Locate the cell with the specified text and output its [x, y] center coordinate. 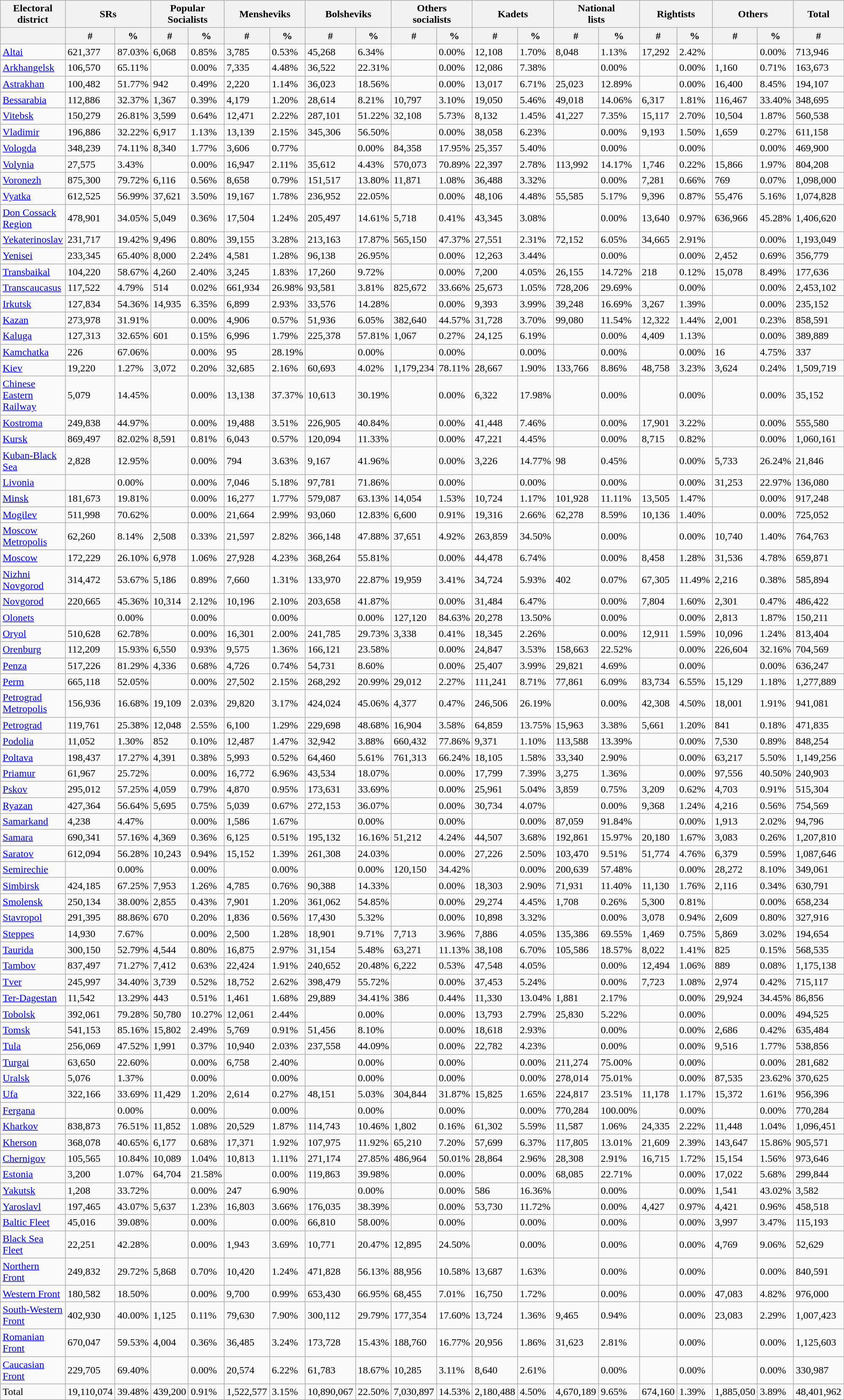
1,367 [169, 100]
278,014 [576, 1078]
4,703 [735, 789]
11,852 [169, 1126]
250,134 [90, 902]
87,535 [735, 1078]
113,992 [576, 164]
7,046 [247, 482]
34.41% [374, 998]
5.17% [619, 196]
424,185 [90, 886]
2,001 [735, 320]
114,743 [331, 1126]
17.87% [374, 240]
1,509,719 [819, 368]
29.69% [619, 288]
96,138 [331, 256]
20.99% [374, 682]
Tula [33, 1046]
715,117 [819, 982]
13.39% [619, 741]
71,931 [576, 886]
60,693 [331, 368]
16,772 [247, 773]
18,345 [495, 634]
117,805 [576, 1142]
4,870 [247, 789]
246,506 [495, 703]
3,859 [576, 789]
127,834 [90, 304]
653,430 [331, 1293]
4,581 [247, 256]
300,112 [331, 1315]
54.36% [133, 304]
18,752 [247, 982]
16,301 [247, 634]
12.83% [374, 515]
361,062 [331, 902]
11.11% [619, 498]
11.92% [374, 1142]
32,942 [331, 741]
322,166 [90, 1094]
4,369 [169, 838]
25.72% [133, 773]
45.06% [374, 703]
11.13% [454, 950]
15.93% [133, 650]
101,928 [576, 498]
Taurida [33, 950]
Tambov [33, 966]
366,148 [331, 536]
917,248 [819, 498]
11.49% [695, 580]
44.97% [133, 423]
3,739 [169, 982]
PopularSocialists [188, 14]
78.11% [454, 368]
45.28% [776, 218]
103,470 [576, 854]
1.97% [776, 164]
Ryazan [33, 806]
1,836 [247, 918]
224,817 [576, 1094]
12,471 [247, 116]
287,101 [331, 116]
16 [735, 352]
3.11% [454, 1370]
9.65% [619, 1392]
21.58% [207, 1174]
22.50% [374, 1392]
4,427 [659, 1207]
2.00% [288, 634]
4,377 [414, 703]
1,060,161 [819, 439]
75.00% [619, 1062]
26.19% [535, 703]
63,217 [735, 757]
704,569 [819, 650]
1,522,577 [247, 1392]
8,640 [495, 1370]
392,061 [90, 1014]
7.67% [133, 934]
10,243 [169, 854]
670 [169, 918]
560,538 [819, 116]
43,534 [331, 773]
3.89% [776, 1392]
8.45% [776, 84]
51.77% [133, 84]
55,585 [576, 196]
3.88% [374, 741]
111,241 [495, 682]
1,708 [576, 902]
8.59% [619, 515]
52.05% [133, 682]
Samarkand [33, 822]
6.70% [535, 950]
55,476 [735, 196]
3,582 [819, 1190]
115,193 [819, 1223]
1.60% [695, 602]
181,673 [90, 498]
31,484 [495, 602]
6,177 [169, 1142]
47.37% [454, 240]
11.40% [619, 886]
5.03% [374, 1094]
Bessarabia [33, 100]
Saratov [33, 854]
6.96% [288, 773]
Turgai [33, 1062]
3,226 [495, 460]
Vyatka [33, 196]
31.91% [133, 320]
10,420 [247, 1271]
Ter-Dagestan [33, 998]
6.71% [535, 84]
34.50% [535, 536]
14,930 [90, 934]
39.08% [133, 1223]
61,302 [495, 1126]
5,039 [247, 806]
7.39% [535, 773]
658,234 [819, 902]
0.44% [454, 998]
0.37% [207, 1046]
31,253 [735, 482]
57.25% [133, 789]
19,050 [495, 100]
10.46% [374, 1126]
62,278 [576, 515]
5,993 [247, 757]
31,728 [495, 320]
2.44% [288, 1014]
22.60% [133, 1062]
14,054 [414, 498]
1,096,451 [819, 1126]
4,726 [247, 666]
1,541 [735, 1190]
0.02% [207, 288]
764,763 [819, 536]
9,193 [659, 132]
905,571 [819, 1142]
7,412 [169, 966]
486,964 [414, 1158]
11,178 [659, 1094]
7.90% [288, 1315]
17,371 [247, 1142]
Podolia [33, 741]
52.79% [133, 950]
14.61% [374, 218]
7.20% [454, 1142]
6,996 [247, 336]
2.97% [288, 950]
44,507 [495, 838]
382,640 [414, 320]
2,974 [735, 982]
0.08% [776, 966]
29,274 [495, 902]
1,125,603 [819, 1342]
0.85% [207, 52]
16.77% [454, 1342]
120,094 [331, 439]
39.98% [374, 1174]
11.33% [374, 439]
40.00% [133, 1315]
1.63% [535, 1271]
570,073 [414, 164]
1.79% [288, 336]
754,569 [819, 806]
0.67% [288, 806]
9,516 [735, 1046]
Electoral district [33, 14]
93,581 [331, 288]
5.22% [619, 1014]
241,785 [331, 634]
5,769 [247, 1030]
976,000 [819, 1293]
769 [735, 180]
11,587 [576, 1126]
8,000 [169, 256]
304,844 [414, 1094]
93,060 [331, 515]
12,061 [247, 1014]
29.73% [374, 634]
15,078 [735, 272]
2,686 [735, 1030]
837,497 [90, 966]
Ufa [33, 1094]
44.57% [454, 320]
0.76% [288, 886]
1,746 [659, 164]
16,277 [247, 498]
0.96% [776, 1207]
2,609 [735, 918]
97,556 [735, 773]
11.54% [619, 320]
4,769 [735, 1244]
56.64% [133, 806]
10,096 [735, 634]
44.09% [374, 1046]
852 [169, 741]
9,167 [331, 460]
197,465 [90, 1207]
1,098,000 [819, 180]
665,118 [90, 682]
69.55% [619, 934]
Transbaikal [33, 272]
0.82% [695, 439]
42,308 [659, 703]
59.53% [133, 1342]
117,522 [90, 288]
158,663 [576, 650]
11,130 [659, 886]
1,208 [90, 1190]
12,895 [414, 1244]
79.72% [133, 180]
33.40% [776, 100]
13.01% [619, 1142]
49,018 [576, 100]
Nizhni Novgorod [33, 580]
6,917 [169, 132]
1,277,889 [819, 682]
636,247 [819, 666]
143,647 [735, 1142]
13,138 [247, 395]
22,782 [495, 1046]
15,802 [169, 1030]
32.16% [776, 650]
39,155 [247, 240]
Oryol [33, 634]
2.81% [619, 1342]
761,313 [414, 757]
402 [576, 580]
41.87% [374, 602]
56.13% [374, 1271]
3.66% [288, 1207]
205,497 [331, 218]
50.01% [454, 1158]
Don Cossack Region [33, 218]
32.22% [133, 132]
27,502 [247, 682]
54,731 [331, 666]
11,542 [90, 998]
18.07% [374, 773]
14,935 [169, 304]
2,116 [735, 886]
55.72% [374, 982]
4.07% [535, 806]
612,525 [90, 196]
6.34% [374, 52]
17.60% [454, 1315]
61,967 [90, 773]
7,713 [414, 934]
0.69% [776, 256]
177,636 [819, 272]
2.49% [207, 1030]
1.23% [207, 1207]
9,496 [169, 240]
1,007,423 [819, 1315]
Chinese Eastern Railway [33, 395]
12,108 [495, 52]
458,518 [819, 1207]
17.27% [133, 757]
0.99% [288, 1293]
39.48% [133, 1392]
6,100 [247, 725]
37,651 [414, 536]
14.17% [619, 164]
486,422 [819, 602]
427,364 [90, 806]
69.40% [133, 1370]
Altai [33, 52]
51,456 [331, 1030]
7,530 [735, 741]
0.34% [776, 886]
2,216 [735, 580]
Astrakhan [33, 84]
3,338 [414, 634]
1.05% [535, 288]
95 [247, 352]
31.87% [454, 1094]
1,943 [247, 1244]
3.70% [535, 320]
68,455 [414, 1293]
156,936 [90, 703]
11,871 [414, 180]
236,952 [331, 196]
20.47% [374, 1244]
29,820 [247, 703]
7,030,897 [414, 1392]
3.15% [288, 1392]
36,522 [331, 68]
1.26% [207, 886]
1,207,810 [819, 838]
538,856 [819, 1046]
10,740 [735, 536]
17.98% [535, 395]
194,654 [819, 934]
4.47% [133, 822]
98 [576, 460]
942 [169, 84]
74.11% [133, 148]
11.72% [535, 1207]
8,591 [169, 439]
6.47% [535, 602]
386 [414, 998]
194,107 [819, 84]
Kaluga [33, 336]
2.29% [776, 1315]
6,222 [414, 966]
3.69% [288, 1244]
31,536 [735, 558]
45,268 [331, 52]
29,012 [414, 682]
4,260 [169, 272]
Romanian Front [33, 1342]
7,804 [659, 602]
1.29% [288, 725]
Priamur [33, 773]
3.53% [535, 650]
19,109 [169, 703]
17,260 [331, 272]
12,086 [495, 68]
10,771 [331, 1244]
Yenisei [33, 256]
44,478 [495, 558]
16.69% [619, 304]
65,210 [414, 1142]
840,591 [819, 1271]
Semirechie [33, 870]
18.56% [374, 84]
35,612 [331, 164]
57.48% [619, 870]
5.93% [535, 580]
Voronezh [33, 180]
Novgorod [33, 602]
568,535 [819, 950]
9,371 [495, 741]
22,397 [495, 164]
Vitebsk [33, 116]
64,460 [331, 757]
3.02% [776, 934]
70.89% [454, 164]
348,695 [819, 100]
1.07% [133, 1174]
1.59% [695, 634]
3,200 [90, 1174]
43.02% [776, 1190]
15,372 [735, 1094]
1.11% [288, 1158]
273,978 [90, 320]
1.86% [535, 1342]
3.24% [288, 1342]
51,212 [414, 838]
1,149,256 [819, 757]
Kherson [33, 1142]
825,672 [414, 288]
0.22% [695, 164]
794 [247, 460]
1.81% [695, 100]
5,868 [169, 1271]
2.10% [288, 602]
889 [735, 966]
2.79% [535, 1014]
29,821 [576, 666]
494,525 [819, 1014]
398,479 [331, 982]
68,085 [576, 1174]
51,936 [331, 320]
3.81% [374, 288]
48,151 [331, 1094]
555,580 [819, 423]
105,586 [576, 950]
235,152 [819, 304]
20,278 [495, 618]
5,733 [735, 460]
Poltava [33, 757]
19,110,074 [90, 1392]
3,599 [169, 116]
39,248 [576, 304]
Otherssocialists [432, 14]
30,734 [495, 806]
Western Front [33, 1293]
Baltic Fleet [33, 1223]
0.77% [288, 148]
1.30% [133, 741]
5,869 [735, 934]
88.86% [133, 918]
22.05% [374, 196]
327,916 [819, 918]
511,998 [90, 515]
5,695 [169, 806]
0.12% [695, 272]
8.14% [133, 536]
27,928 [247, 558]
173,631 [331, 789]
25,673 [495, 288]
SRs [108, 14]
55.81% [374, 558]
Petrograd [33, 725]
1,193,049 [819, 240]
7,335 [247, 68]
3.23% [695, 368]
38,058 [495, 132]
12,048 [169, 725]
0.10% [207, 741]
70.62% [133, 515]
16,904 [414, 725]
813,404 [819, 634]
100.00% [619, 1110]
198,437 [90, 757]
13.04% [535, 998]
33.66% [454, 288]
226 [90, 352]
Livonia [33, 482]
133,766 [576, 368]
5.61% [374, 757]
40.84% [374, 423]
1,179,234 [414, 368]
660,432 [414, 741]
13,505 [659, 498]
26.24% [776, 460]
2,828 [90, 460]
5.59% [535, 1126]
229,698 [331, 725]
18,001 [735, 703]
281,682 [819, 1062]
5.48% [374, 950]
14.77% [535, 460]
16,715 [659, 1158]
Kadets [513, 14]
0.71% [776, 68]
195,132 [331, 838]
0.43% [207, 902]
34.05% [133, 218]
5.50% [776, 757]
Moscow Metropolis [33, 536]
6,978 [169, 558]
18,105 [495, 757]
Chernigov [33, 1158]
57.16% [133, 838]
37.37% [288, 395]
14.06% [619, 100]
41,448 [495, 423]
South-Western Front [33, 1315]
5.04% [535, 789]
28,667 [495, 368]
23.51% [619, 1094]
64,859 [495, 725]
99,080 [576, 320]
9.71% [374, 934]
6.74% [535, 558]
Kharkov [33, 1126]
356,779 [819, 256]
12.89% [619, 84]
67,305 [659, 580]
10.27% [207, 1014]
62,260 [90, 536]
1.68% [288, 998]
76.51% [133, 1126]
81.29% [133, 666]
36,485 [247, 1342]
19,488 [247, 423]
389,889 [819, 336]
57.81% [374, 336]
36.07% [374, 806]
0.87% [695, 196]
725,052 [819, 515]
728,206 [576, 288]
1.50% [695, 132]
1.61% [776, 1094]
541,153 [90, 1030]
2.66% [535, 515]
0.70% [207, 1271]
2.62% [288, 982]
345,306 [331, 132]
7,886 [495, 934]
Tomsk [33, 1030]
848,254 [819, 741]
17,430 [331, 918]
2,855 [169, 902]
4.43% [374, 164]
4.78% [776, 558]
Samara [33, 838]
36,023 [331, 84]
32,685 [247, 368]
2,508 [169, 536]
1,881 [576, 998]
24.03% [374, 854]
4.92% [454, 536]
1,885,050 [735, 1392]
3.38% [619, 725]
2.78% [535, 164]
45,016 [90, 1223]
54.85% [374, 902]
30.19% [374, 395]
48,401,962 [819, 1392]
8.86% [619, 368]
18.50% [133, 1293]
3,245 [247, 272]
370,625 [819, 1078]
15,825 [495, 1094]
6,317 [659, 100]
10,504 [735, 116]
25,407 [495, 666]
40.50% [776, 773]
941,081 [819, 703]
16,803 [247, 1207]
47,548 [495, 966]
4,004 [169, 1342]
7.38% [535, 68]
41.96% [374, 460]
300,150 [90, 950]
4,906 [247, 320]
79.28% [133, 1014]
13,793 [495, 1014]
135,386 [576, 934]
3,785 [247, 52]
10,898 [495, 918]
1,067 [414, 336]
6.35% [207, 304]
0.11% [207, 1315]
2.99% [288, 515]
41,227 [576, 116]
21,609 [659, 1142]
12,487 [247, 741]
32.65% [133, 336]
3.58% [454, 725]
1.90% [535, 368]
6.23% [535, 132]
88,956 [414, 1271]
15,154 [735, 1158]
23.62% [776, 1078]
119,863 [331, 1174]
7.46% [535, 423]
112,209 [90, 650]
58.67% [133, 272]
Fergana [33, 1110]
601 [169, 336]
3.41% [454, 580]
402,930 [90, 1315]
8,658 [247, 180]
510,628 [90, 634]
104,220 [90, 272]
517,226 [90, 666]
9,393 [495, 304]
1,659 [735, 132]
Kuban-Black Sea [33, 460]
6,068 [169, 52]
43,345 [495, 218]
1.58% [535, 757]
17,799 [495, 773]
1.37% [133, 1078]
3.08% [535, 218]
670,047 [90, 1342]
33.72% [133, 1190]
6,899 [247, 304]
1.31% [288, 580]
4,421 [735, 1207]
5,079 [90, 395]
1,991 [169, 1046]
1,087,646 [819, 854]
291,395 [90, 918]
13,017 [495, 84]
15,866 [735, 164]
226,604 [735, 650]
127,120 [414, 618]
27,575 [90, 164]
52,629 [819, 1244]
22.87% [374, 580]
21,597 [247, 536]
34,665 [659, 240]
349,061 [819, 870]
28,864 [495, 1158]
229,705 [90, 1370]
33,576 [331, 304]
9,465 [576, 1315]
4,544 [169, 950]
Transcaucasus [33, 288]
22,251 [90, 1244]
20.48% [374, 966]
29.72% [133, 1271]
579,087 [331, 498]
9,700 [247, 1293]
6,116 [169, 180]
34.45% [776, 998]
4,238 [90, 822]
Yakutsk [33, 1190]
19,167 [247, 196]
1,406,620 [819, 218]
2.02% [776, 822]
7,281 [659, 180]
585,894 [819, 580]
16,875 [247, 950]
56.50% [374, 132]
6,550 [169, 650]
0.39% [207, 100]
71.86% [374, 482]
45.36% [133, 602]
24,335 [659, 1126]
Kazan [33, 320]
13,640 [659, 218]
Others [753, 14]
661,934 [247, 288]
621,377 [90, 52]
26.10% [133, 558]
112,886 [90, 100]
245,997 [90, 982]
150,279 [90, 116]
2,614 [247, 1094]
77,861 [576, 682]
2.12% [207, 602]
34.40% [133, 982]
31,623 [576, 1342]
136,080 [819, 482]
23.58% [374, 650]
Nationallists [596, 14]
22.52% [619, 650]
25,961 [495, 789]
Arkhangelsk [33, 68]
9.51% [619, 854]
1,175,138 [819, 966]
5.18% [288, 482]
10.84% [133, 1158]
23,083 [735, 1315]
15,129 [735, 682]
84,358 [414, 148]
28,308 [576, 1158]
0.74% [288, 666]
2,452 [735, 256]
218 [659, 272]
2,220 [247, 84]
Volynia [33, 164]
515,304 [819, 789]
314,472 [90, 580]
220,665 [90, 602]
Steppes [33, 934]
67.06% [133, 352]
1.76% [695, 886]
173,728 [331, 1342]
1,913 [735, 822]
14.45% [133, 395]
62.78% [133, 634]
24,847 [495, 650]
13.29% [133, 998]
1.53% [454, 498]
57,699 [495, 1142]
10,285 [414, 1370]
Vologda [33, 148]
0.45% [619, 460]
42.28% [133, 1244]
21,664 [247, 515]
18.57% [619, 950]
237,558 [331, 1046]
15.97% [619, 838]
4,059 [169, 789]
6,322 [495, 395]
231,717 [90, 240]
247 [247, 1190]
26.81% [133, 116]
2,500 [247, 934]
443 [169, 998]
75.01% [619, 1078]
71.27% [133, 966]
1,586 [247, 822]
113,588 [576, 741]
4.69% [619, 666]
6.22% [288, 1370]
1.78% [288, 196]
90,388 [331, 886]
424,024 [331, 703]
86,856 [819, 998]
249,838 [90, 423]
4.79% [133, 288]
10,089 [169, 1158]
1.41% [695, 950]
263,859 [495, 536]
1.70% [535, 52]
7,953 [169, 886]
348,239 [90, 148]
91.84% [619, 822]
1,461 [247, 998]
0.93% [207, 650]
4.75% [776, 352]
40.65% [133, 1142]
7,901 [247, 902]
5,718 [414, 218]
10.58% [454, 1271]
5,186 [169, 580]
211,274 [576, 1062]
3.10% [454, 100]
8,022 [659, 950]
25.38% [133, 725]
20,956 [495, 1342]
11,429 [169, 1094]
Kiev [33, 368]
8.60% [374, 666]
612,094 [90, 854]
7,723 [659, 982]
106,570 [90, 68]
13,139 [247, 132]
36,488 [495, 180]
973,646 [819, 1158]
200,639 [576, 870]
4,336 [169, 666]
1.92% [288, 1142]
5,637 [169, 1207]
268,292 [331, 682]
5,300 [659, 902]
3.96% [454, 934]
1.65% [535, 1094]
Petrograd Metropolis [33, 703]
659,871 [819, 558]
63.13% [374, 498]
20,529 [247, 1126]
9.72% [374, 272]
6,379 [735, 854]
64,704 [169, 1174]
0.23% [776, 320]
8,458 [659, 558]
6.19% [535, 336]
1,125 [169, 1315]
18,901 [331, 934]
1.18% [776, 682]
77.86% [454, 741]
674,160 [659, 1392]
35,152 [819, 395]
8.49% [776, 272]
630,791 [819, 886]
8,715 [659, 439]
9,368 [659, 806]
2,453,102 [819, 288]
2,301 [735, 602]
61,783 [331, 1370]
119,761 [90, 725]
10,724 [495, 498]
6.55% [695, 682]
1,802 [414, 1126]
0.24% [776, 368]
11,330 [495, 998]
26.98% [288, 288]
2.82% [288, 536]
2.96% [535, 1158]
151,517 [331, 180]
37,621 [169, 196]
233,345 [90, 256]
22.31% [374, 68]
47.88% [374, 536]
3,078 [659, 918]
3,275 [576, 773]
172,229 [90, 558]
5.16% [776, 196]
10,940 [247, 1046]
51.22% [374, 116]
33,340 [576, 757]
10,613 [331, 395]
107,975 [331, 1142]
25,023 [576, 84]
3.28% [288, 240]
66.95% [374, 1293]
256,069 [90, 1046]
Kursk [33, 439]
4,391 [169, 757]
65.11% [133, 68]
3.51% [288, 423]
825 [735, 950]
6.37% [535, 1142]
0.62% [695, 789]
368,264 [331, 558]
13,687 [495, 1271]
17,022 [735, 1174]
34.42% [454, 870]
249,832 [90, 1271]
38,108 [495, 950]
87.03% [133, 52]
26.95% [374, 256]
Perm [33, 682]
3,606 [247, 148]
84.63% [454, 618]
22.71% [619, 1174]
5.24% [535, 982]
17,504 [247, 218]
226,905 [331, 423]
Smolensk [33, 902]
176,035 [331, 1207]
3.68% [535, 838]
4,670,189 [576, 1392]
4.02% [374, 368]
4,216 [735, 806]
3.50% [207, 196]
72,152 [576, 240]
10,797 [414, 100]
2.26% [535, 634]
18.67% [374, 1370]
25,830 [576, 1014]
3.17% [288, 703]
Mensheviks [265, 14]
10,196 [247, 602]
565,150 [414, 240]
14.33% [374, 886]
1.14% [288, 84]
2,180,488 [495, 1392]
Black Sea Fleet [33, 1244]
4,785 [247, 886]
213,163 [331, 240]
Moscow [33, 558]
43.07% [133, 1207]
6,758 [247, 1062]
838,873 [90, 1126]
261,308 [331, 854]
18,303 [495, 886]
Orenburg [33, 650]
1,160 [735, 68]
196,886 [90, 132]
3,267 [659, 304]
3,209 [659, 789]
19.42% [133, 240]
3.44% [535, 256]
20,574 [247, 1370]
272,153 [331, 806]
7.35% [619, 116]
16,947 [247, 164]
5.32% [374, 918]
0.66% [695, 180]
19.81% [133, 498]
4,409 [659, 336]
1,469 [659, 934]
Vladimir [33, 132]
0.16% [454, 1126]
956,396 [819, 1094]
53,730 [495, 1207]
14.72% [619, 272]
7,200 [495, 272]
1,074,828 [819, 196]
1.27% [133, 368]
6.90% [288, 1190]
3.43% [133, 164]
37,453 [495, 982]
28,614 [331, 100]
177,354 [414, 1315]
0.33% [207, 536]
Minsk [33, 498]
875,300 [90, 180]
5.68% [776, 1174]
5,049 [169, 218]
97,781 [331, 482]
0.59% [776, 854]
21,846 [819, 460]
10,813 [247, 1158]
150,211 [819, 618]
5.40% [535, 148]
0.63% [207, 966]
32,108 [414, 116]
2.61% [535, 1370]
5,076 [90, 1078]
439,200 [169, 1392]
1.83% [288, 272]
Yaroslavl [33, 1207]
20,180 [659, 838]
203,658 [331, 602]
Bolsheviks [348, 14]
27,551 [495, 240]
Penza [33, 666]
13.80% [374, 180]
2.17% [619, 998]
6.09% [619, 682]
Stavropol [33, 918]
586 [495, 1190]
4.24% [454, 838]
5.73% [454, 116]
3.22% [695, 423]
2.39% [695, 1142]
869,497 [90, 439]
15,117 [659, 116]
7,660 [247, 580]
16.68% [133, 703]
63,271 [414, 950]
24,125 [495, 336]
8.71% [535, 682]
4,179 [247, 100]
48,758 [659, 368]
2.55% [207, 725]
16.16% [374, 838]
22,424 [247, 966]
Irkutsk [33, 304]
368,078 [90, 1142]
240,652 [331, 966]
47,083 [735, 1293]
1.45% [535, 116]
28,272 [735, 870]
22.97% [776, 482]
51,774 [659, 854]
17.95% [454, 148]
56.28% [133, 854]
2.16% [288, 368]
16,750 [495, 1293]
3,997 [735, 1223]
3,072 [169, 368]
Olonets [33, 618]
8,132 [495, 116]
7.01% [454, 1293]
6,125 [247, 838]
858,591 [819, 320]
27.85% [374, 1158]
16,400 [735, 84]
0.64% [207, 116]
10,314 [169, 602]
9.06% [776, 1244]
713,946 [819, 52]
163,673 [819, 68]
9,575 [247, 650]
32.37% [133, 100]
19,959 [414, 580]
31,154 [331, 950]
337 [819, 352]
27,226 [495, 854]
330,987 [819, 1370]
58.00% [374, 1223]
29,889 [331, 998]
105,565 [90, 1158]
26,155 [576, 272]
34,724 [495, 580]
2.11% [288, 164]
2.70% [695, 116]
2.27% [454, 682]
10,890,067 [331, 1392]
13.75% [535, 725]
18,618 [495, 1030]
79,630 [247, 1315]
4.82% [776, 1293]
17,292 [659, 52]
12,322 [659, 320]
4.76% [695, 854]
47,221 [495, 439]
120,150 [414, 870]
1.44% [695, 320]
Simbirsk [33, 886]
82.02% [133, 439]
690,341 [90, 838]
Tver [33, 982]
2.24% [207, 256]
66,810 [331, 1223]
17,901 [659, 423]
636,966 [735, 218]
271,174 [331, 1158]
133,970 [331, 580]
180,582 [90, 1293]
Rightists [676, 14]
10,136 [659, 515]
63,650 [90, 1062]
166,121 [331, 650]
6,600 [414, 515]
11,052 [90, 741]
12.95% [133, 460]
Northern Front [33, 1271]
3.63% [288, 460]
87,059 [576, 822]
Caucasian Front [33, 1370]
8,340 [169, 148]
Kostroma [33, 423]
38.39% [374, 1207]
192,861 [576, 838]
5,661 [659, 725]
29.79% [374, 1315]
841 [735, 725]
Kamchatka [33, 352]
3,624 [735, 368]
14.28% [374, 304]
29,924 [735, 998]
Yekaterinoslav [33, 240]
15,152 [247, 854]
0.18% [776, 725]
0.49% [207, 84]
Estonia [33, 1174]
Uralsk [33, 1078]
38.00% [133, 902]
85.16% [133, 1030]
188,760 [414, 1342]
47.52% [133, 1046]
295,012 [90, 789]
471,835 [819, 725]
478,901 [90, 218]
15.43% [374, 1342]
1.56% [776, 1158]
13,724 [495, 1315]
28.19% [288, 352]
469,900 [819, 148]
9,396 [659, 196]
66.24% [454, 757]
299,844 [819, 1174]
127,313 [90, 336]
2,813 [735, 618]
2.42% [695, 52]
100,482 [90, 84]
11,448 [735, 1126]
Mogilev [33, 515]
19,316 [495, 515]
65.40% [133, 256]
8,048 [576, 52]
1.10% [535, 741]
48.68% [374, 725]
15,963 [576, 725]
16.36% [535, 1190]
50,780 [169, 1014]
240,903 [819, 773]
Tobolsk [33, 1014]
94,796 [819, 822]
67.25% [133, 886]
83,734 [659, 682]
2.50% [535, 854]
Pskov [33, 789]
56.99% [133, 196]
225,378 [331, 336]
3.47% [776, 1223]
8.21% [374, 100]
24.50% [454, 1244]
6,043 [247, 439]
3,083 [735, 838]
25,357 [495, 148]
2.31% [535, 240]
5.46% [535, 100]
12,263 [495, 256]
635,484 [819, 1030]
12,494 [659, 966]
15.86% [776, 1142]
116,467 [735, 100]
12,911 [659, 634]
804,208 [819, 164]
514 [169, 288]
471,828 [331, 1271]
14.53% [454, 1392]
0.95% [288, 789]
13.50% [535, 618]
19,220 [90, 368]
48,106 [495, 196]
53.67% [133, 580]
611,158 [819, 132]
